Output the (X, Y) coordinate of the center of the cell containing the given text.  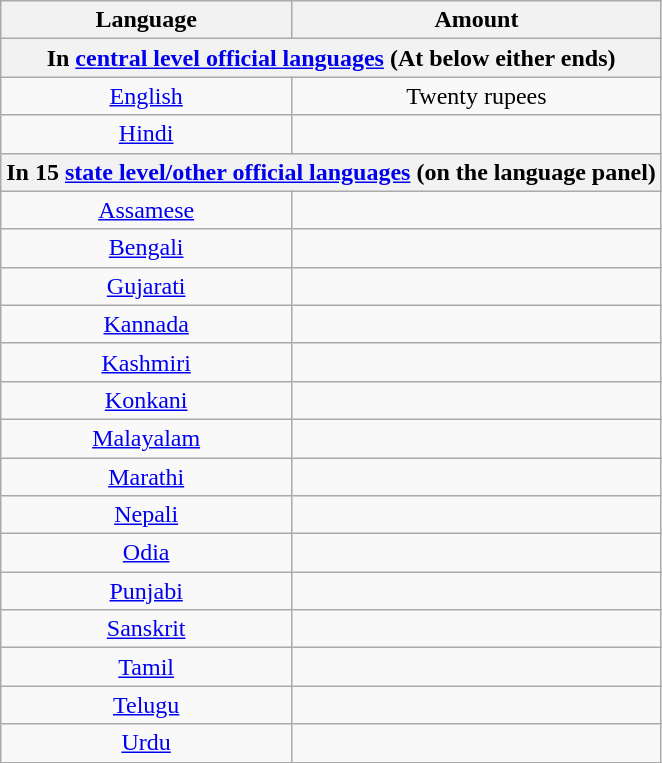
Kannada (146, 324)
Hindi (146, 134)
Odia (146, 553)
Bengali (146, 248)
Sanskrit (146, 629)
Amount (477, 20)
In 15 state level/other official languages (on the language panel) (332, 172)
Twenty rupees (477, 96)
In central level official languages (At below either ends) (332, 58)
Gujarati (146, 286)
Telugu (146, 705)
Konkani (146, 400)
Language (146, 20)
Urdu (146, 743)
Punjabi (146, 591)
Marathi (146, 477)
Nepali (146, 515)
Tamil (146, 667)
Kashmiri (146, 362)
English (146, 96)
Assamese (146, 210)
Malayalam (146, 438)
